Identify which cell holds the provided text, then report its [X, Y] central coordinate. 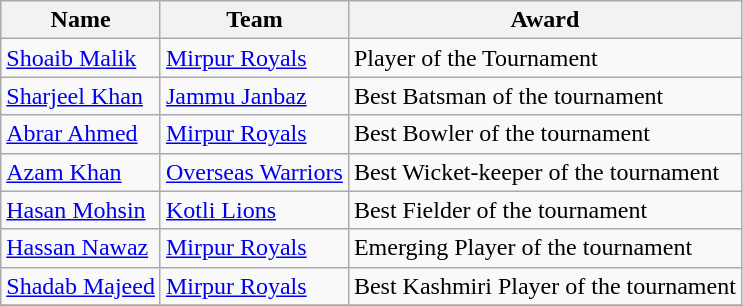
Azam Khan [81, 172]
Jammu Janbaz [254, 96]
Hasan Mohsin [81, 210]
Abrar Ahmed [81, 134]
Team [254, 20]
Shoaib Malik [81, 58]
Player of the Tournament [544, 58]
Best Wicket-keeper of the tournament [544, 172]
Emerging Player of the tournament [544, 248]
Best Bowler of the tournament [544, 134]
Overseas Warriors [254, 172]
Award [544, 20]
Shadab Majeed [81, 286]
Best Kashmiri Player of the tournament [544, 286]
Sharjeel Khan [81, 96]
Hassan Nawaz [81, 248]
Best Fielder of the tournament [544, 210]
Name [81, 20]
Kotli Lions [254, 210]
Best Batsman of the tournament [544, 96]
